Pinpoint the cell where the given text exists, returning its [x, y] midpoint coordinate. 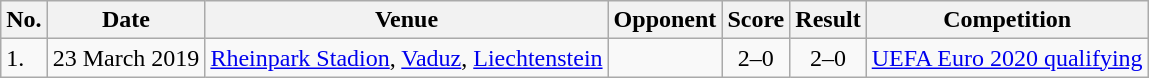
23 March 2019 [126, 58]
Rheinpark Stadion, Vaduz, Liechtenstein [406, 58]
Opponent [665, 20]
Competition [1007, 20]
No. [24, 20]
Date [126, 20]
Result [828, 20]
1. [24, 58]
Venue [406, 20]
UEFA Euro 2020 qualifying [1007, 58]
Score [756, 20]
